Search for the cell housing the specified text and yield its (X, Y) center coordinate. 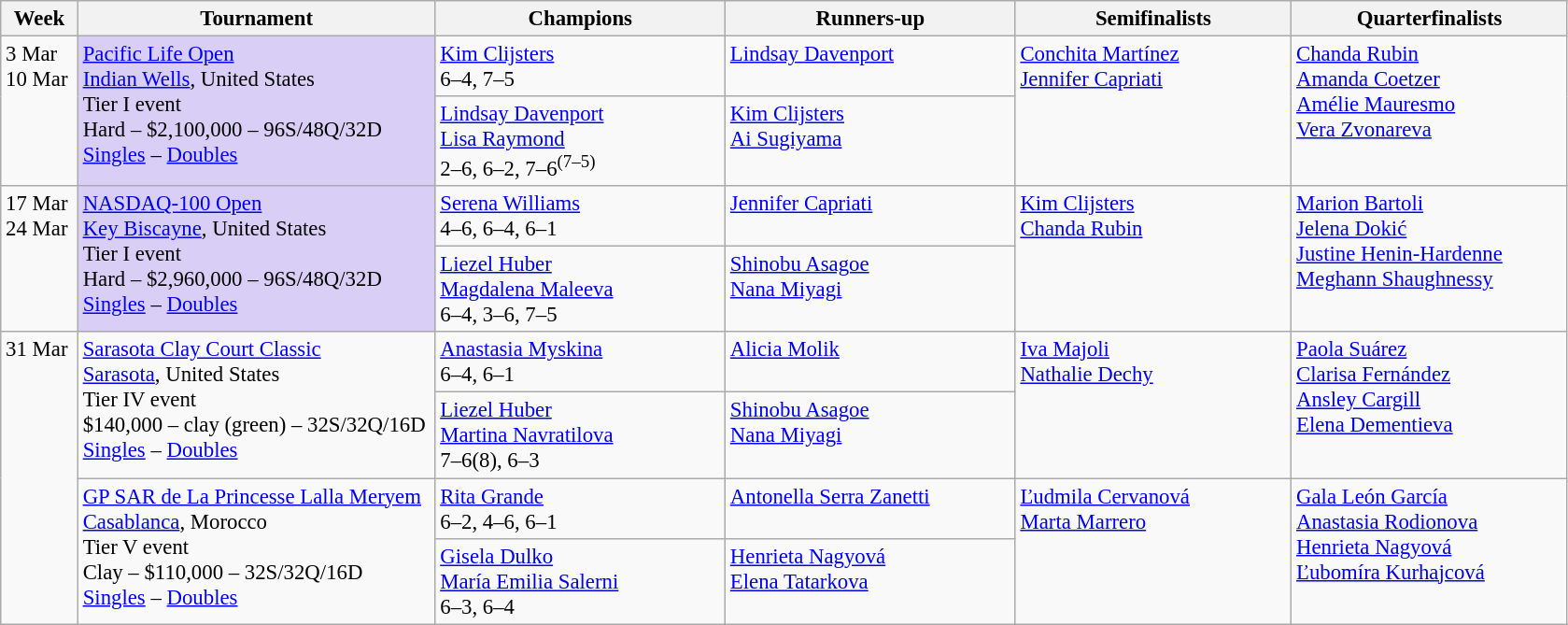
Lindsay Davenport (870, 67)
Rita Grande 6–2, 4–6, 6–1 (581, 508)
Paola Suárez Clarisa Fernández Ansley Cargill Elena Dementieva (1430, 405)
Antonella Serra Zanetti (870, 508)
Gisela Dulko María Emilia Salerni6–3, 6–4 (581, 581)
Gala León García Anastasia Rodionova Henrieta Nagyová Ľubomíra Kurhajcová (1430, 551)
GP SAR de La Princesse Lalla Meryem Casablanca, Morocco Tier V event Clay – $110,000 – 32S/32Q/16DSingles – Doubles (256, 551)
Ľudmila Cervanová Marta Marrero (1153, 551)
17 Mar24 Mar (39, 259)
Marion Bartoli Jelena Dokić Justine Henin-Hardenne Meghann Shaughnessy (1430, 259)
31 Mar (39, 478)
Kim Clijsters Ai Sugiyama (870, 141)
Lindsay Davenport Lisa Raymond2–6, 6–2, 7–6(7–5) (581, 141)
Serena Williams 4–6, 6–4, 6–1 (581, 217)
3 Mar10 Mar (39, 112)
Week (39, 19)
Henrieta Nagyová Elena Tatarkova (870, 581)
Tournament (256, 19)
Quarterfinalists (1430, 19)
Kim Clijsters Chanda Rubin (1153, 259)
Conchita Martínez Jennifer Capriati (1153, 112)
Alicia Molik (870, 362)
Chanda Rubin Amanda Coetzer Amélie Mauresmo Vera Zvonareva (1430, 112)
Pacific Life Open Indian Wells, United States Tier I event Hard – $2,100,000 – 96S/48Q/32DSingles – Doubles (256, 112)
Kim Clijsters 6–4, 7–5 (581, 67)
Jennifer Capriati (870, 217)
Liezel Huber Martina Navratilova7–6(8), 6–3 (581, 435)
Runners-up (870, 19)
Anastasia Myskina 6–4, 6–1 (581, 362)
Liezel Huber Magdalena Maleeva6–4, 3–6, 7–5 (581, 290)
Sarasota Clay Court Classic Sarasota, United States Tier IV event $140,000 – clay (green) – 32S/32Q/16DSingles – Doubles (256, 405)
Iva Majoli Nathalie Dechy (1153, 405)
Champions (581, 19)
NASDAQ-100 Open Key Biscayne, United States Tier I event Hard – $2,960,000 – 96S/48Q/32DSingles – Doubles (256, 259)
Semifinalists (1153, 19)
